Capture the cell that displays the provided text and extract its (X, Y) central coordinate. 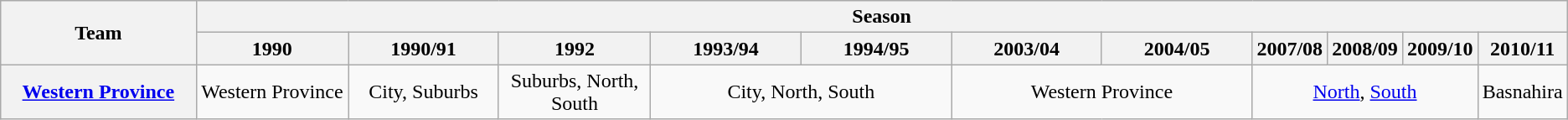
1992 (575, 49)
1993/94 (726, 49)
1994/95 (876, 49)
1990 (272, 49)
2004/05 (1177, 49)
North, South (1365, 92)
Suburbs, North, South (575, 92)
2003/04 (1027, 49)
1990/91 (424, 49)
2009/10 (1440, 49)
2008/09 (1365, 49)
City, North, South (801, 92)
Season (881, 17)
2007/08 (1290, 49)
Basnahira (1523, 92)
2010/11 (1523, 49)
City, Suburbs (424, 92)
Team (99, 33)
